For the text-containing cell, return its midpoint in [x, y] coordinate format. 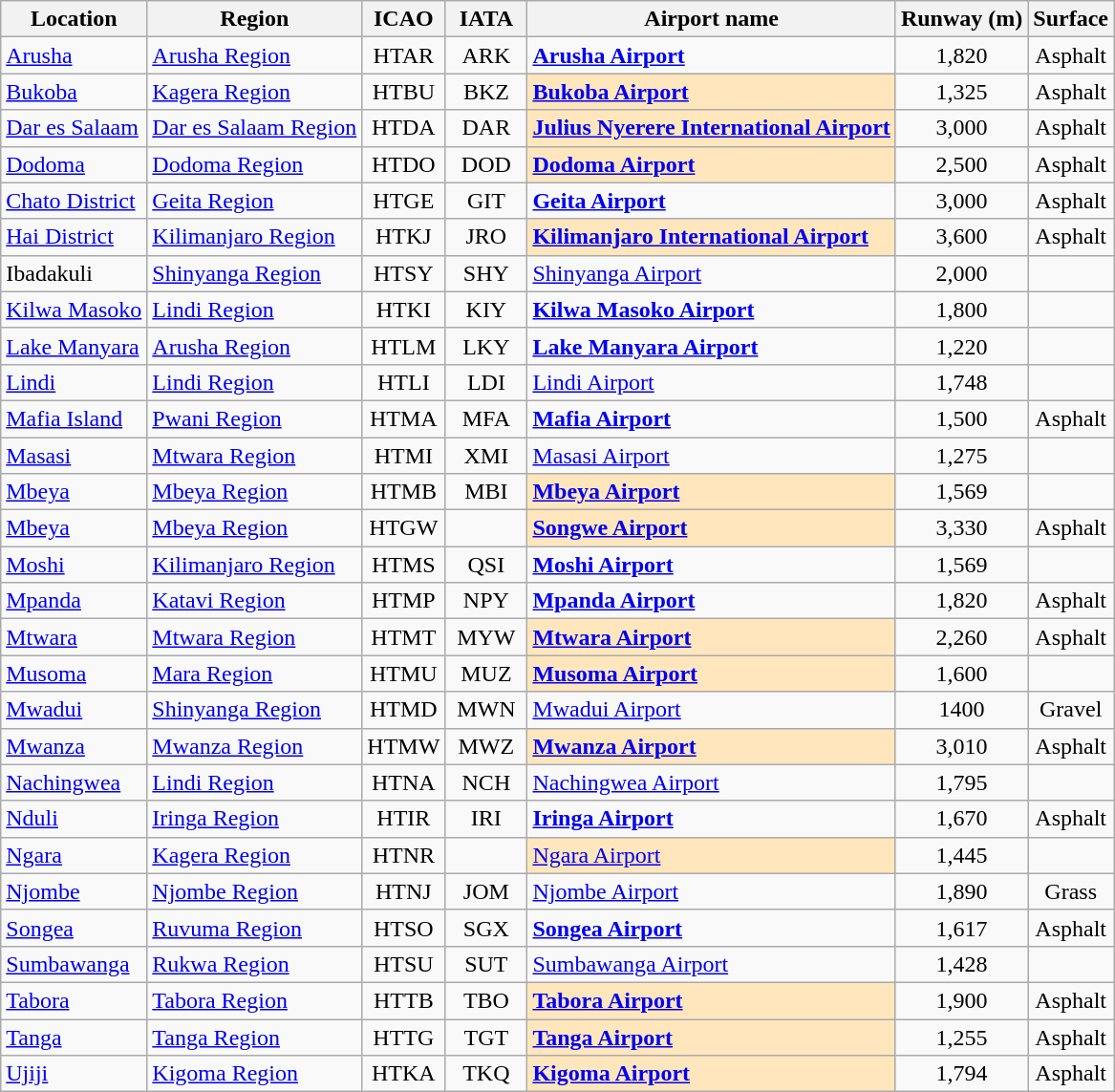
Songwe Airport [712, 528]
HTKJ [403, 237]
HTNJ [403, 891]
MBI [486, 492]
HTGE [403, 201]
Kilimanjaro International Airport [712, 237]
HTMU [403, 674]
1400 [961, 710]
HTKI [403, 310]
Moshi Airport [712, 565]
HTBU [403, 92]
MWZ [486, 746]
Grass [1071, 891]
Lindi Airport [712, 382]
HTMI [403, 456]
Ngara [75, 855]
1,325 [961, 92]
MUZ [486, 674]
JOM [486, 891]
Tanga [75, 1037]
Mtwara [75, 637]
Mbeya Airport [712, 492]
Masasi [75, 456]
Njombe Region [254, 891]
Tanga Region [254, 1037]
NPY [486, 601]
Surface [1071, 19]
QSI [486, 565]
Nduli [75, 819]
Sumbawanga Airport [712, 964]
SGX [486, 928]
DAR [486, 128]
HTMD [403, 710]
HTMB [403, 492]
Chato District [75, 201]
HTSU [403, 964]
Lake Manyara [75, 346]
LKY [486, 346]
JRO [486, 237]
MFA [486, 418]
1,445 [961, 855]
HTMS [403, 565]
Mwanza [75, 746]
Tabora Region [254, 1000]
DOD [486, 164]
Location [75, 19]
Njombe [75, 891]
HTKA [403, 1074]
HTAR [403, 55]
Mafia Island [75, 418]
Ngara Airport [712, 855]
TKQ [486, 1074]
1,255 [961, 1037]
NCH [486, 782]
Mafia Airport [712, 418]
Katavi Region [254, 601]
TBO [486, 1000]
Lindi [75, 382]
Mpanda [75, 601]
Musoma [75, 674]
HTTG [403, 1037]
Nachingwea [75, 782]
Tanga Airport [712, 1037]
1,275 [961, 456]
SHY [486, 273]
Musoma Airport [712, 674]
Pwani Region [254, 418]
Mpanda Airport [712, 601]
Shinyanga Airport [712, 273]
HTIR [403, 819]
Mwadui Airport [712, 710]
Masasi Airport [712, 456]
Bukoba [75, 92]
Arusha [75, 55]
3,600 [961, 237]
Sumbawanga [75, 964]
HTSY [403, 273]
1,220 [961, 346]
IATA [486, 19]
HTLM [403, 346]
Nachingwea Airport [712, 782]
3,010 [961, 746]
Lake Manyara Airport [712, 346]
1,428 [961, 964]
BKZ [486, 92]
LDI [486, 382]
KIY [486, 310]
1,748 [961, 382]
Gravel [1071, 710]
HTTB [403, 1000]
2,260 [961, 637]
3,330 [961, 528]
2,000 [961, 273]
HTMA [403, 418]
Iringa Airport [712, 819]
Ujiji [75, 1074]
Mwanza Region [254, 746]
Kigoma Region [254, 1074]
Rukwa Region [254, 964]
SUT [486, 964]
XMI [486, 456]
Songea Airport [712, 928]
Mara Region [254, 674]
Julius Nyerere International Airport [712, 128]
HTGW [403, 528]
Geita Region [254, 201]
1,794 [961, 1074]
HTLI [403, 382]
Songea [75, 928]
Geita Airport [712, 201]
Airport name [712, 19]
Kilwa Masoko [75, 310]
Mtwara Airport [712, 637]
Runway (m) [961, 19]
HTMW [403, 746]
1,500 [961, 418]
Ibadakuli [75, 273]
Dodoma [75, 164]
Dodoma Region [254, 164]
Arusha Airport [712, 55]
ARK [486, 55]
HTNA [403, 782]
HTMT [403, 637]
1,795 [961, 782]
Tabora [75, 1000]
TGT [486, 1037]
HTNR [403, 855]
1,617 [961, 928]
Iringa Region [254, 819]
ICAO [403, 19]
Moshi [75, 565]
Mwadui [75, 710]
MYW [486, 637]
IRI [486, 819]
1,600 [961, 674]
MWN [486, 710]
Njombe Airport [712, 891]
Dar es Salaam Region [254, 128]
Tabora Airport [712, 1000]
Ruvuma Region [254, 928]
HTDA [403, 128]
HTDO [403, 164]
1,890 [961, 891]
1,670 [961, 819]
HTSO [403, 928]
Kigoma Airport [712, 1074]
1,900 [961, 1000]
Hai District [75, 237]
Dar es Salaam [75, 128]
GIT [486, 201]
Region [254, 19]
HTMP [403, 601]
2,500 [961, 164]
Mwanza Airport [712, 746]
Bukoba Airport [712, 92]
Dodoma Airport [712, 164]
Kilwa Masoko Airport [712, 310]
1,800 [961, 310]
